From the cell containing the given text, extract its center point as (X, Y) coordinate. 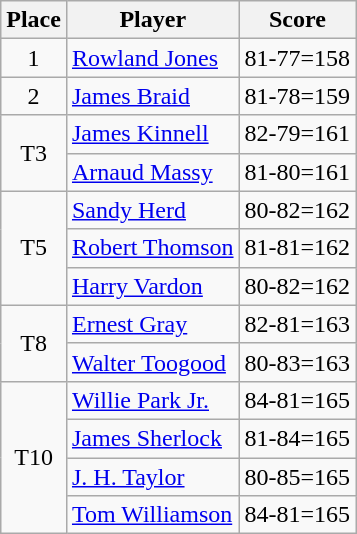
81-81=162 (298, 248)
Willie Park Jr. (152, 400)
Harry Vardon (152, 286)
Ernest Gray (152, 324)
T10 (34, 457)
James Sherlock (152, 438)
82-81=163 (298, 324)
Score (298, 20)
James Braid (152, 96)
2 (34, 96)
Player (152, 20)
Walter Toogood (152, 362)
81-80=161 (298, 172)
T8 (34, 343)
82-79=161 (298, 134)
Sandy Herd (152, 210)
James Kinnell (152, 134)
80-85=165 (298, 477)
Arnaud Massy (152, 172)
81-77=158 (298, 58)
Tom Williamson (152, 515)
T3 (34, 153)
81-78=159 (298, 96)
J. H. Taylor (152, 477)
Place (34, 20)
80-83=163 (298, 362)
T5 (34, 248)
Rowland Jones (152, 58)
1 (34, 58)
81-84=165 (298, 438)
Robert Thomson (152, 248)
